Scan for the cell matching the given text and deliver its [X, Y] coordinate at center. 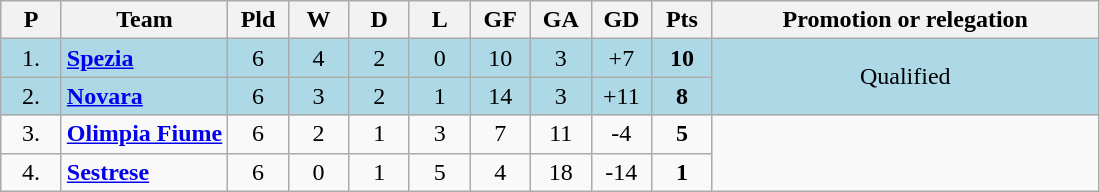
GF [500, 20]
7 [500, 134]
L [440, 20]
+11 [622, 96]
2. [32, 96]
Pld [258, 20]
Novara [144, 96]
D [380, 20]
GA [562, 20]
18 [562, 172]
-14 [622, 172]
4. [32, 172]
3. [32, 134]
Promotion or relegation [905, 20]
14 [500, 96]
W [318, 20]
-4 [622, 134]
Pts [682, 20]
+7 [622, 58]
Qualified [905, 77]
Spezia [144, 58]
8 [682, 96]
GD [622, 20]
1. [32, 58]
11 [562, 134]
Team [144, 20]
Sestrese [144, 172]
Olimpia Fiume [144, 134]
P [32, 20]
